Identify which cell holds the provided text, then report its (x, y) central coordinate. 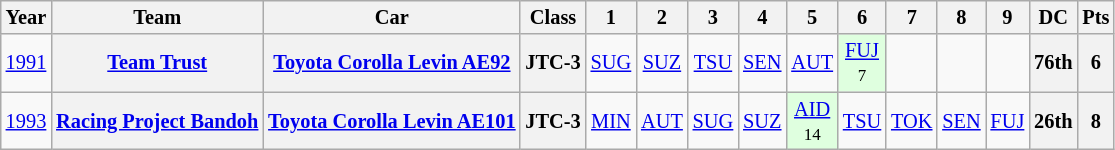
Toyota Corolla Levin AE101 (392, 121)
1991 (26, 63)
MIN (611, 121)
FUJ (1008, 121)
9 (1008, 17)
Team (157, 17)
7 (912, 17)
Toyota Corolla Levin AE92 (392, 63)
Class (552, 17)
TOK (912, 121)
26th (1053, 121)
Car (392, 17)
Pts (1096, 17)
FUJ7 (862, 63)
1993 (26, 121)
4 (762, 17)
76th (1053, 63)
DC (1053, 17)
2 (662, 17)
AID14 (812, 121)
1 (611, 17)
5 (812, 17)
Team Trust (157, 63)
Racing Project Bandoh (157, 121)
3 (713, 17)
Year (26, 17)
